Output the [x, y] coordinate of the center of the cell containing the given text.  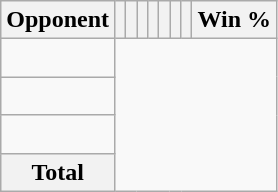
Total [58, 172]
Win % [234, 20]
Opponent [58, 20]
